Capture the cell that displays the provided text and extract its [x, y] central coordinate. 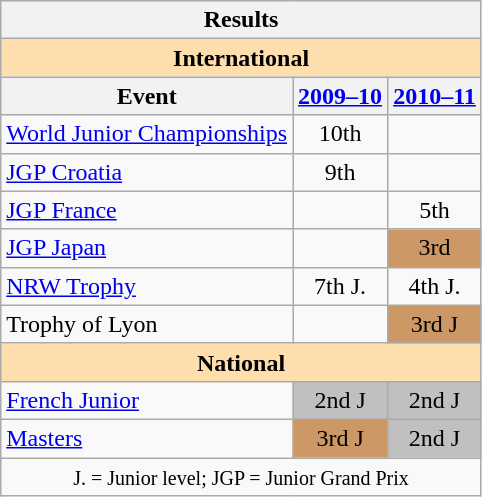
5th [435, 210]
7th J. [340, 286]
Masters [147, 438]
3rd [435, 248]
French Junior [147, 400]
National [242, 362]
4th J. [435, 286]
10th [340, 134]
World Junior Championships [147, 134]
Trophy of Lyon [147, 324]
JGP Croatia [147, 172]
JGP France [147, 210]
J. = Junior level; JGP = Junior Grand Prix [242, 477]
Results [242, 20]
Event [147, 96]
2009–10 [340, 96]
NRW Trophy [147, 286]
2010–11 [435, 96]
JGP Japan [147, 248]
9th [340, 172]
International [242, 58]
